From the cell containing the given text, extract its center point as (x, y) coordinate. 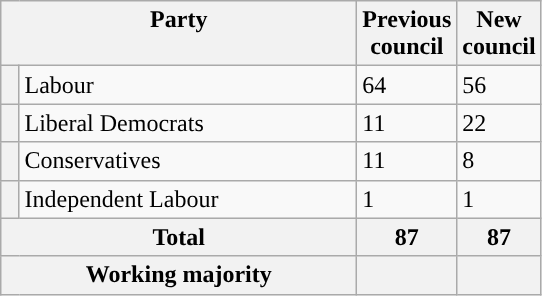
Liberal Democrats (188, 123)
Independent Labour (188, 199)
64 (407, 85)
Total (179, 237)
Working majority (179, 275)
22 (499, 123)
Labour (188, 85)
Previous council (407, 34)
New council (499, 34)
Party (179, 34)
Conservatives (188, 161)
56 (499, 85)
8 (499, 161)
